Find where the given text appears and provide that cell's center as [x, y] coordinate. 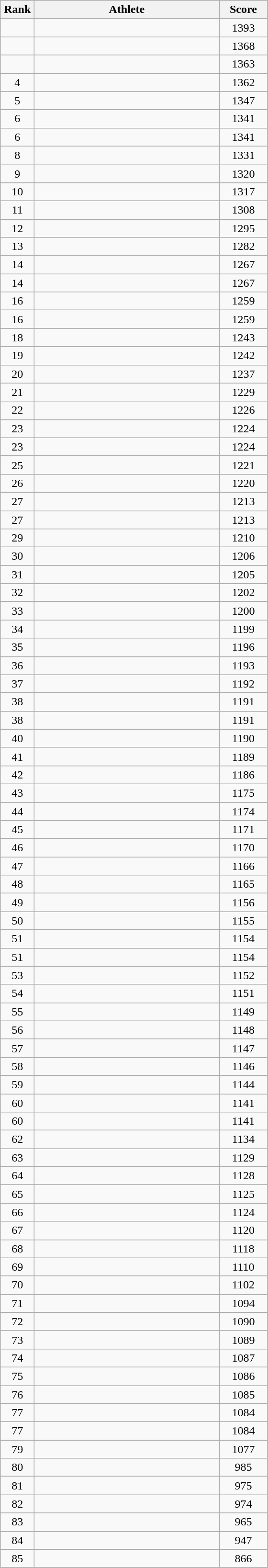
71 [17, 1303]
1189 [243, 756]
Rank [17, 10]
1220 [243, 483]
1090 [243, 1321]
65 [17, 1194]
1317 [243, 192]
1085 [243, 1395]
1155 [243, 921]
85 [17, 1558]
72 [17, 1321]
1363 [243, 64]
1282 [243, 247]
1221 [243, 465]
1210 [243, 538]
73 [17, 1340]
1149 [243, 1012]
33 [17, 611]
64 [17, 1176]
70 [17, 1285]
42 [17, 775]
1102 [243, 1285]
1295 [243, 228]
59 [17, 1084]
1193 [243, 666]
965 [243, 1522]
866 [243, 1558]
1156 [243, 902]
67 [17, 1230]
36 [17, 666]
79 [17, 1449]
1175 [243, 793]
1199 [243, 629]
81 [17, 1486]
1170 [243, 848]
1320 [243, 173]
1146 [243, 1066]
12 [17, 228]
31 [17, 575]
58 [17, 1066]
985 [243, 1467]
5 [17, 101]
974 [243, 1504]
68 [17, 1249]
1089 [243, 1340]
56 [17, 1030]
29 [17, 538]
1086 [243, 1376]
1152 [243, 975]
10 [17, 192]
49 [17, 902]
84 [17, 1540]
57 [17, 1048]
Score [243, 10]
11 [17, 210]
26 [17, 483]
975 [243, 1486]
83 [17, 1522]
9 [17, 173]
1192 [243, 684]
46 [17, 848]
1308 [243, 210]
1237 [243, 374]
48 [17, 884]
18 [17, 338]
80 [17, 1467]
1196 [243, 647]
1229 [243, 392]
1202 [243, 593]
19 [17, 356]
1151 [243, 993]
8 [17, 155]
1205 [243, 575]
1128 [243, 1176]
41 [17, 756]
47 [17, 866]
1206 [243, 556]
1147 [243, 1048]
1242 [243, 356]
1094 [243, 1303]
35 [17, 647]
30 [17, 556]
66 [17, 1212]
1120 [243, 1230]
1087 [243, 1358]
54 [17, 993]
32 [17, 593]
1165 [243, 884]
82 [17, 1504]
1134 [243, 1139]
947 [243, 1540]
63 [17, 1158]
1125 [243, 1194]
1186 [243, 775]
1118 [243, 1249]
1200 [243, 611]
40 [17, 738]
20 [17, 374]
1077 [243, 1449]
1171 [243, 830]
1331 [243, 155]
74 [17, 1358]
1148 [243, 1030]
1347 [243, 101]
62 [17, 1139]
45 [17, 830]
1166 [243, 866]
55 [17, 1012]
1243 [243, 338]
69 [17, 1267]
1190 [243, 738]
1174 [243, 812]
1124 [243, 1212]
Athlete [127, 10]
1393 [243, 28]
22 [17, 410]
37 [17, 684]
44 [17, 812]
1144 [243, 1084]
1362 [243, 82]
50 [17, 921]
34 [17, 629]
53 [17, 975]
4 [17, 82]
1129 [243, 1158]
75 [17, 1376]
76 [17, 1395]
1368 [243, 46]
1226 [243, 410]
21 [17, 392]
1110 [243, 1267]
25 [17, 465]
43 [17, 793]
13 [17, 247]
